Capture the cell that displays the provided text and extract its (x, y) central coordinate. 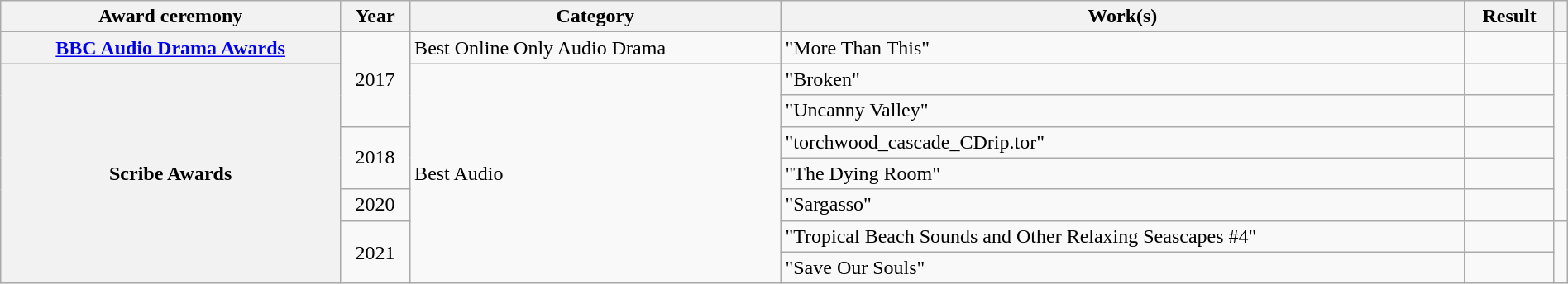
Best Audio (595, 173)
"torchwood_cascade_CDrip.tor" (1123, 142)
"More Than This" (1123, 48)
"Sargasso" (1123, 205)
BBC Audio Drama Awards (170, 48)
"Tropical Beach Sounds and Other Relaxing Seascapes #4" (1123, 236)
Award ceremony (170, 17)
"Save Our Souls" (1123, 267)
2017 (375, 79)
2018 (375, 158)
"The Dying Room" (1123, 173)
2020 (375, 205)
Category (595, 17)
Result (1510, 17)
Work(s) (1123, 17)
Best Online Only Audio Drama (595, 48)
"Uncanny Valley" (1123, 111)
Year (375, 17)
"Broken" (1123, 79)
Scribe Awards (170, 173)
2021 (375, 252)
